Identify which cell holds the provided text, then report its (x, y) central coordinate. 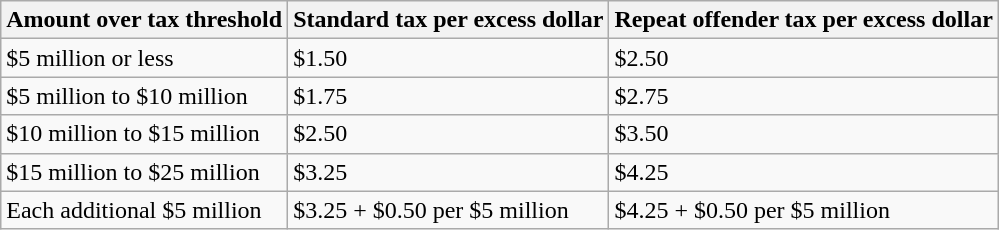
$3.50 (804, 134)
$5 million to $10 million (144, 96)
$4.25 (804, 172)
Repeat offender tax per excess dollar (804, 20)
$2.75 (804, 96)
Each additional $5 million (144, 210)
$5 million or less (144, 58)
Standard tax per excess dollar (448, 20)
Amount over tax threshold (144, 20)
$3.25 (448, 172)
$10 million to $15 million (144, 134)
$15 million to $25 million (144, 172)
$1.50 (448, 58)
$3.25 + $0.50 per $5 million (448, 210)
$4.25 + $0.50 per $5 million (804, 210)
$1.75 (448, 96)
